Return the (x, y) coordinate for the center point of the cell that contains the specified text.  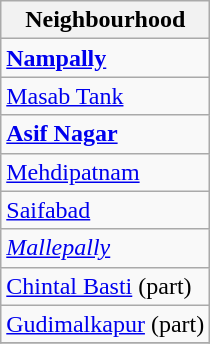
Mehdipatnam (106, 172)
Asif Nagar (106, 134)
Saifabad (106, 210)
Mallepally (106, 248)
Neighbourhood (106, 20)
Gudimalkapur (part) (106, 324)
Chintal Basti (part) (106, 286)
Nampally (106, 58)
Masab Tank (106, 96)
